Locate the cell with the specified text and output its [x, y] center coordinate. 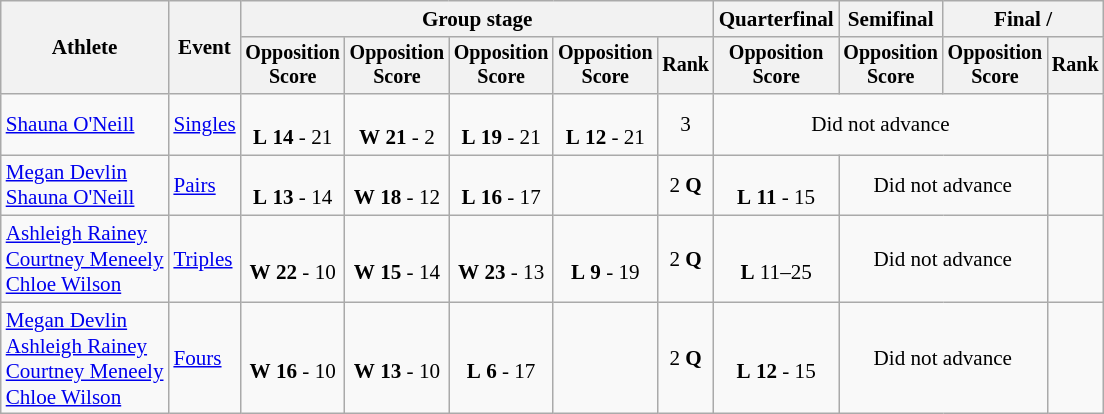
L 12 - 15 [776, 358]
Megan DevlinShauna O'Neill [85, 186]
L 19 - 21 [501, 124]
Quarterfinal [776, 18]
L 11–25 [776, 259]
Megan DevlinAshleigh RaineyCourtney MeneelyChloe Wilson [85, 358]
L 14 - 21 [293, 124]
L 9 - 19 [605, 259]
L 6 - 17 [501, 358]
Singles [204, 124]
3 [685, 124]
Triples [204, 259]
L 13 - 14 [293, 186]
W 18 - 12 [397, 186]
Ashleigh RaineyCourtney MeneelyChloe Wilson [85, 259]
L 12 - 21 [605, 124]
Event [204, 48]
W 21 - 2 [397, 124]
W 23 - 13 [501, 259]
W 13 - 10 [397, 358]
Group stage [478, 18]
Final / [1023, 18]
L 16 - 17 [501, 186]
W 22 - 10 [293, 259]
Pairs [204, 186]
Fours [204, 358]
Shauna O'Neill [85, 124]
W 16 - 10 [293, 358]
Athlete [85, 48]
L 11 - 15 [776, 186]
W 15 - 14 [397, 259]
Semifinal [891, 18]
